Scan for the cell matching the given text and deliver its [X, Y] coordinate at center. 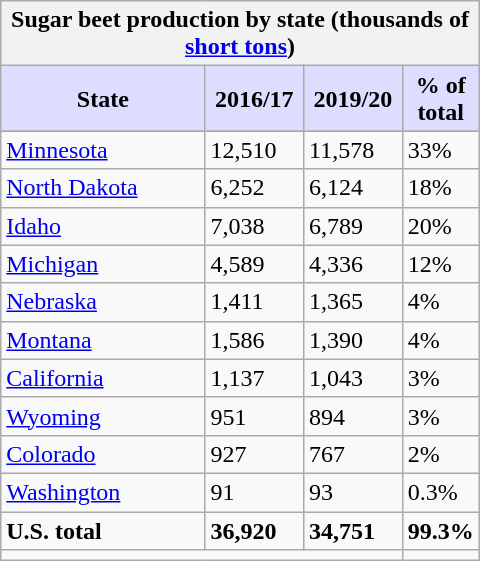
0.3% [440, 492]
20% [440, 226]
Colorado [103, 454]
927 [254, 454]
99.3% [440, 531]
2016/17 [254, 98]
Minnesota [103, 150]
% of total [440, 98]
Idaho [103, 226]
12,510 [254, 150]
1,365 [354, 302]
18% [440, 188]
2% [440, 454]
U.S. total [103, 531]
894 [354, 416]
4,589 [254, 264]
951 [254, 416]
1,390 [354, 340]
1,586 [254, 340]
91 [254, 492]
1,043 [354, 378]
Montana [103, 340]
Sugar beet production by state (thousands of short tons) [240, 34]
2019/20 [354, 98]
California [103, 378]
6,252 [254, 188]
93 [354, 492]
767 [354, 454]
Nebraska [103, 302]
State [103, 98]
7,038 [254, 226]
11,578 [354, 150]
6,789 [354, 226]
Washington [103, 492]
6,124 [354, 188]
Michigan [103, 264]
33% [440, 150]
34,751 [354, 531]
North Dakota [103, 188]
4,336 [354, 264]
1,137 [254, 378]
36,920 [254, 531]
12% [440, 264]
1,411 [254, 302]
Wyoming [103, 416]
